From the cell containing the given text, extract its center point as [X, Y] coordinate. 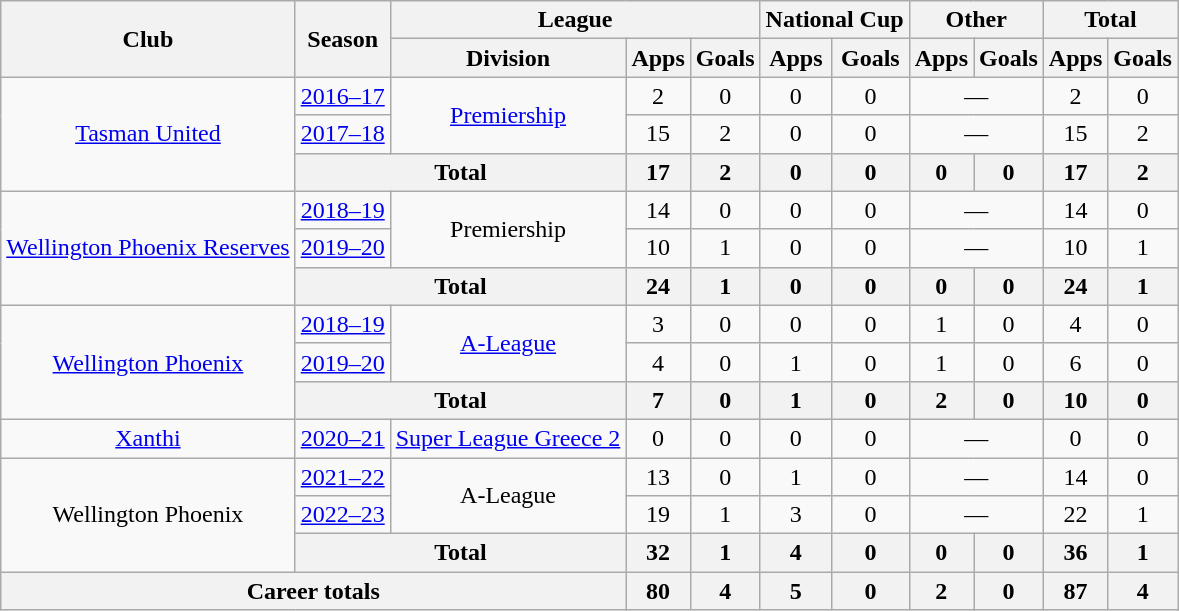
Club [148, 39]
National Cup [834, 20]
2016–17 [342, 96]
Other [976, 20]
Wellington Phoenix Reserves [148, 248]
2017–18 [342, 134]
Season [342, 39]
19 [658, 515]
Career totals [314, 591]
Tasman United [148, 134]
7 [658, 400]
80 [658, 591]
22 [1075, 515]
Super League Greece 2 [508, 438]
13 [658, 477]
2022–23 [342, 515]
2021–22 [342, 477]
League [575, 20]
6 [1075, 362]
2020–21 [342, 438]
5 [796, 591]
Xanthi [148, 438]
32 [658, 553]
36 [1075, 553]
Division [508, 58]
87 [1075, 591]
